Find where the given text appears and provide that cell's center as [X, Y] coordinate. 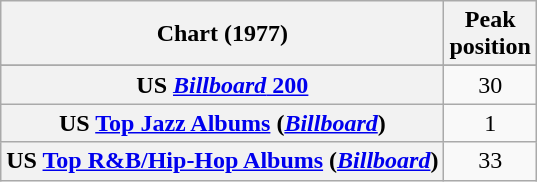
Chart (1977) [222, 34]
Peakposition [490, 34]
US Top Jazz Albums (Billboard) [222, 123]
33 [490, 161]
US Top R&B/Hip-Hop Albums (Billboard) [222, 161]
US Billboard 200 [222, 85]
1 [490, 123]
30 [490, 85]
